Provide the [x, y] coordinate of the cell's center where the given text is located.  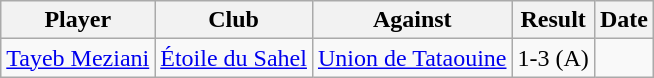
1-3 (A) [553, 58]
Against [412, 20]
Club [234, 20]
Union de Tataouine [412, 58]
Étoile du Sahel [234, 58]
Date [624, 20]
Player [78, 20]
Tayeb Meziani [78, 58]
Result [553, 20]
